Identify which cell holds the provided text, then report its [X, Y] central coordinate. 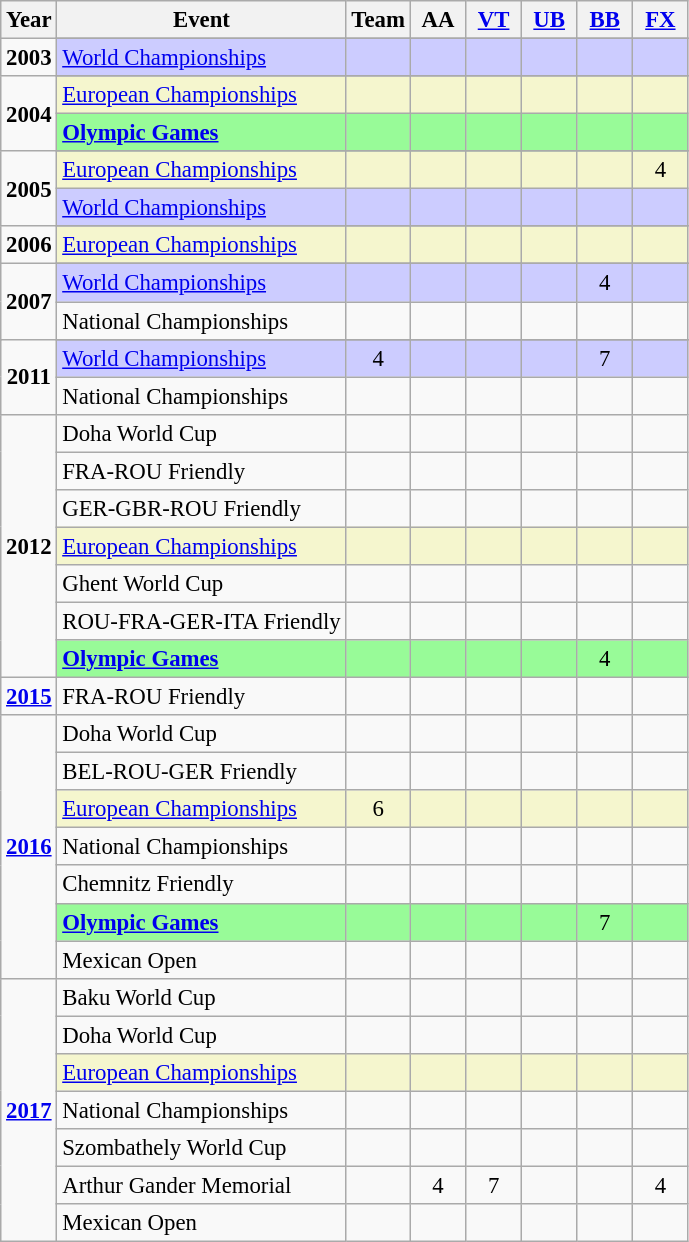
2003 [29, 58]
Arthur Gander Memorial [202, 1185]
Event [202, 20]
2015 [29, 697]
Ghent World Cup [202, 584]
2017 [29, 1110]
2011 [29, 376]
2004 [29, 114]
2016 [29, 846]
6 [378, 809]
GER-GBR-ROU Friendly [202, 509]
Baku World Cup [202, 997]
BB [605, 20]
ROU-FRA-GER-ITA Friendly [202, 621]
AA [438, 20]
2007 [29, 302]
FX [661, 20]
2006 [29, 245]
VT [494, 20]
Chemnitz Friendly [202, 885]
UB [549, 20]
Year [29, 20]
Team [378, 20]
Szombathely World Cup [202, 1148]
2012 [29, 546]
2005 [29, 188]
BEL-ROU-GER Friendly [202, 772]
